For the text-containing cell, return its midpoint in [x, y] coordinate format. 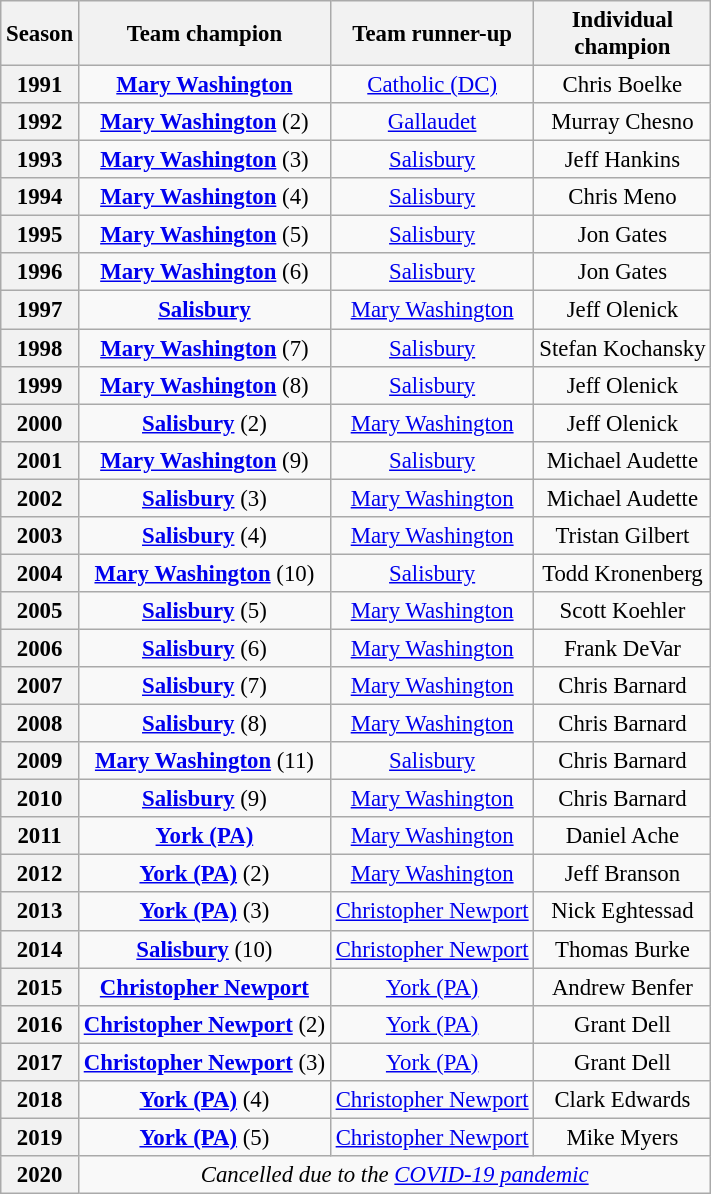
Mary Washington (6) [204, 273]
Mary Washington (2) [204, 122]
Scott Koehler [622, 611]
Salisbury (5) [204, 611]
1993 [40, 160]
2012 [40, 874]
Thomas Burke [622, 949]
York (PA) (4) [204, 1100]
Salisbury (3) [204, 498]
2010 [40, 799]
Mike Myers [622, 1137]
Gallaudet [432, 122]
Mary Washington (3) [204, 160]
Team champion [204, 34]
Mary Washington (9) [204, 460]
1999 [40, 385]
2018 [40, 1100]
Salisbury (6) [204, 648]
Daniel Ache [622, 836]
1992 [40, 122]
Salisbury (2) [204, 423]
2016 [40, 1024]
Christopher Newport (2) [204, 1024]
1998 [40, 348]
Salisbury (4) [204, 536]
2013 [40, 912]
Todd Kronenberg [622, 573]
York (PA) (3) [204, 912]
Tristan Gilbert [622, 536]
1994 [40, 197]
Christopher Newport (3) [204, 1062]
Chris Boelke [622, 85]
Mary Washington (8) [204, 385]
Mary Washington (11) [204, 761]
Clark Edwards [622, 1100]
2008 [40, 724]
Murray Chesno [622, 122]
Jeff Branson [622, 874]
Mary Washington (5) [204, 235]
2002 [40, 498]
Salisbury (7) [204, 686]
Chris Meno [622, 197]
Individualchampion [622, 34]
York (PA) (2) [204, 874]
Jeff Hankins [622, 160]
2003 [40, 536]
2009 [40, 761]
2019 [40, 1137]
Mary Washington (4) [204, 197]
2006 [40, 648]
Salisbury (9) [204, 799]
Mary Washington (7) [204, 348]
2017 [40, 1062]
2004 [40, 573]
2001 [40, 460]
2015 [40, 987]
Andrew Benfer [622, 987]
1991 [40, 85]
2020 [40, 1175]
1997 [40, 310]
2011 [40, 836]
Team runner-up [432, 34]
2007 [40, 686]
Nick Eghtessad [622, 912]
Mary Washington (10) [204, 573]
York (PA) (5) [204, 1137]
1996 [40, 273]
Season [40, 34]
Frank DeVar [622, 648]
2000 [40, 423]
2005 [40, 611]
1995 [40, 235]
Salisbury (8) [204, 724]
Stefan Kochansky [622, 348]
Catholic (DC) [432, 85]
2014 [40, 949]
Salisbury (10) [204, 949]
Cancelled due to the COVID-19 pandemic [394, 1175]
